Return [x, y] of the center of cell containing provided text 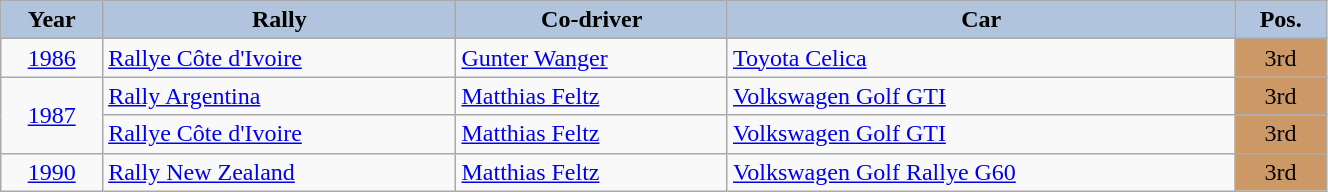
1987 [52, 115]
Year [52, 20]
Rally Argentina [280, 96]
Toyota Celica [980, 58]
Gunter Wanger [592, 58]
Rally [280, 20]
1990 [52, 172]
1986 [52, 58]
Co-driver [592, 20]
Rally New Zealand [280, 172]
Volkswagen Golf Rallye G60 [980, 172]
Pos. [1281, 20]
Car [980, 20]
